Provide the (x, y) coordinate of the cell's center where the given text is located.  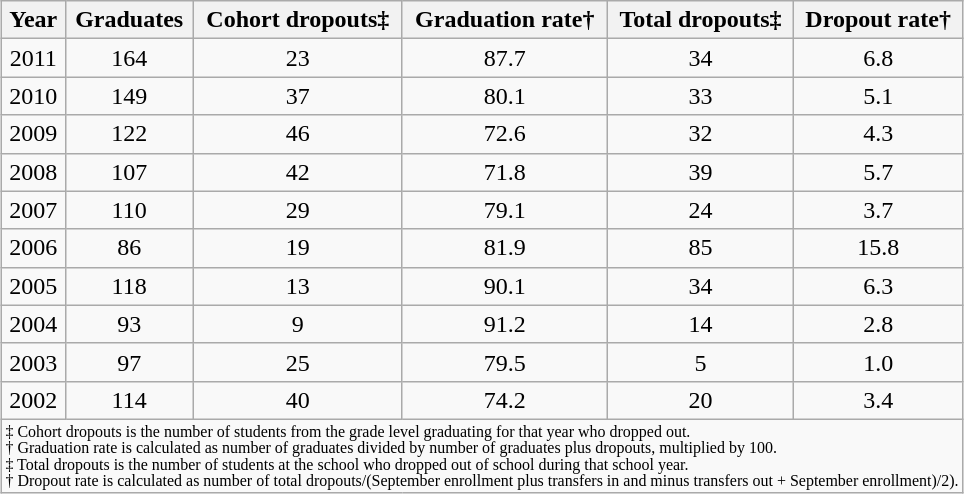
3.4 (878, 400)
14 (700, 324)
2006 (33, 248)
6.8 (878, 58)
19 (298, 248)
2007 (33, 210)
87.7 (504, 58)
107 (129, 172)
2009 (33, 134)
25 (298, 362)
122 (129, 134)
164 (129, 58)
79.1 (504, 210)
2.8 (878, 324)
23 (298, 58)
37 (298, 96)
90.1 (504, 286)
2010 (33, 96)
Graduation rate† (504, 20)
9 (298, 324)
79.5 (504, 362)
118 (129, 286)
Graduates (129, 20)
Dropout rate† (878, 20)
2008 (33, 172)
39 (700, 172)
6.3 (878, 286)
5 (700, 362)
2011 (33, 58)
46 (298, 134)
15.8 (878, 248)
97 (129, 362)
13 (298, 286)
93 (129, 324)
Cohort dropouts‡ (298, 20)
114 (129, 400)
4.3 (878, 134)
2003 (33, 362)
Year (33, 20)
86 (129, 248)
3.7 (878, 210)
29 (298, 210)
71.8 (504, 172)
20 (700, 400)
Total dropouts‡ (700, 20)
5.7 (878, 172)
40 (298, 400)
2002 (33, 400)
110 (129, 210)
81.9 (504, 248)
85 (700, 248)
32 (700, 134)
33 (700, 96)
91.2 (504, 324)
2005 (33, 286)
2004 (33, 324)
24 (700, 210)
42 (298, 172)
80.1 (504, 96)
149 (129, 96)
5.1 (878, 96)
72.6 (504, 134)
74.2 (504, 400)
1.0 (878, 362)
